Scan for the cell matching the given text and deliver its [X, Y] coordinate at center. 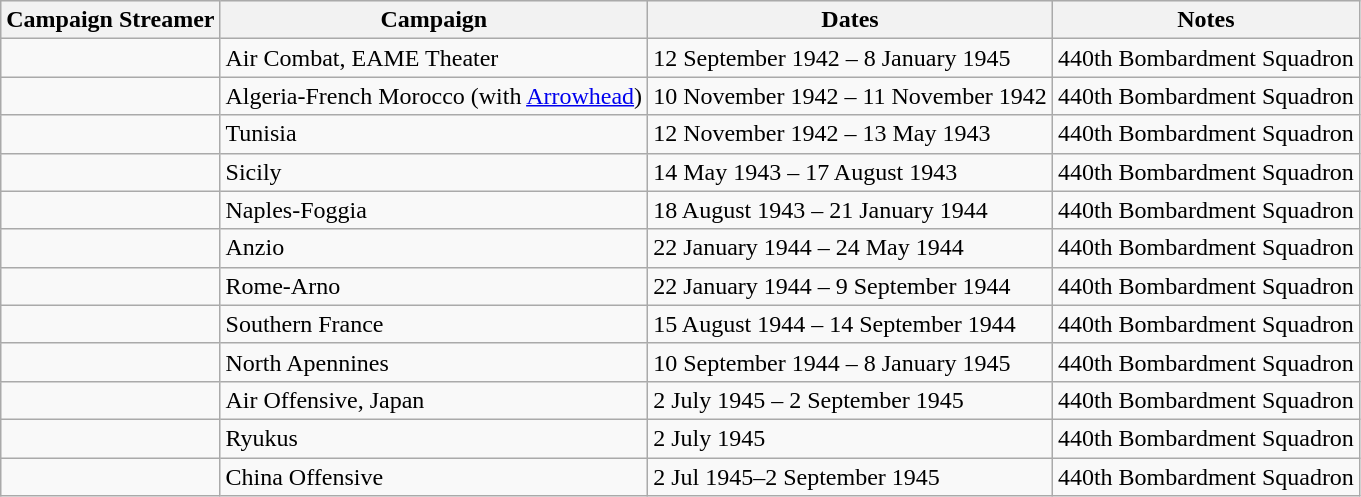
Ryukus [434, 438]
Dates [850, 20]
Campaign [434, 20]
10 September 1944 – 8 January 1945 [850, 362]
Air Offensive, Japan [434, 400]
China Offensive [434, 477]
Anzio [434, 248]
Campaign Streamer [110, 20]
18 August 1943 – 21 January 1944 [850, 210]
2 July 1945 [850, 438]
Tunisia [434, 134]
Southern France [434, 324]
Rome-Arno [434, 286]
22 January 1944 – 24 May 1944 [850, 248]
2 Jul 1945–2 September 1945 [850, 477]
North Apennines [434, 362]
Notes [1206, 20]
14 May 1943 – 17 August 1943 [850, 172]
22 January 1944 – 9 September 1944 [850, 286]
2 July 1945 – 2 September 1945 [850, 400]
Sicily [434, 172]
10 November 1942 – 11 November 1942 [850, 96]
Naples-Foggia [434, 210]
Algeria-French Morocco (with Arrowhead) [434, 96]
15 August 1944 – 14 September 1944 [850, 324]
12 November 1942 – 13 May 1943 [850, 134]
Air Combat, EAME Theater [434, 58]
12 September 1942 – 8 January 1945 [850, 58]
